Extract the (X, Y) coordinate from the center of the cell holding the provided text.  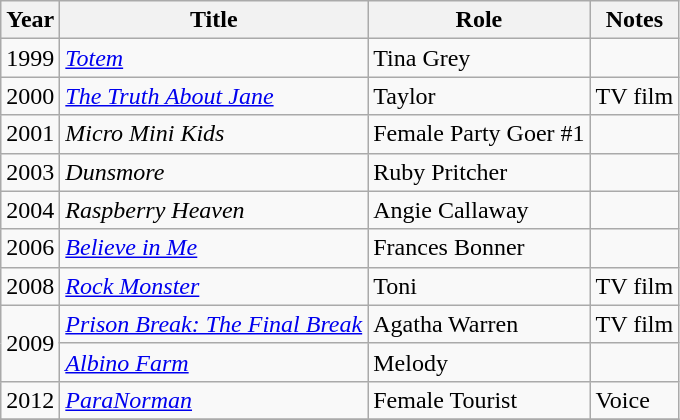
Ruby Pritcher (479, 172)
Prison Break: The Final Break (214, 324)
2003 (30, 172)
Totem (214, 58)
ParaNorman (214, 400)
Role (479, 20)
Albino Farm (214, 362)
Agatha Warren (479, 324)
Rock Monster (214, 286)
Micro Mini Kids (214, 134)
Frances Bonner (479, 248)
Voice (634, 400)
Raspberry Heaven (214, 210)
Believe in Me (214, 248)
2012 (30, 400)
Female Party Goer #1 (479, 134)
Melody (479, 362)
Dunsmore (214, 172)
Tina Grey (479, 58)
Toni (479, 286)
2000 (30, 96)
Year (30, 20)
1999 (30, 58)
Angie Callaway (479, 210)
Female Tourist (479, 400)
2008 (30, 286)
2001 (30, 134)
Taylor (479, 96)
2009 (30, 343)
2006 (30, 248)
Notes (634, 20)
Title (214, 20)
The Truth About Jane (214, 96)
2004 (30, 210)
